Return [X, Y] of the center of cell containing provided text 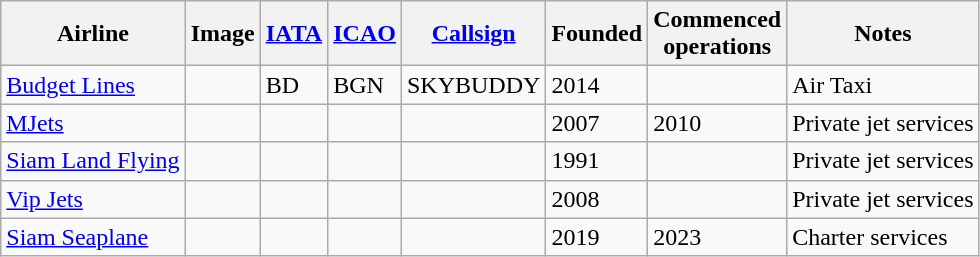
Budget Lines [93, 85]
Air Taxi [883, 85]
Commencedoperations [718, 34]
Vip Jets [93, 199]
2014 [597, 85]
Airline [93, 34]
Charter services [883, 237]
Founded [597, 34]
BD [294, 85]
Callsign [473, 34]
2008 [597, 199]
2019 [597, 237]
BGN [365, 85]
SKYBUDDY [473, 85]
Siam Land Flying [93, 161]
2010 [718, 123]
2023 [718, 237]
2007 [597, 123]
1991 [597, 161]
Notes [883, 34]
ICAO [365, 34]
IATA [294, 34]
MJets [93, 123]
Image [222, 34]
Siam Seaplane [93, 237]
